Capture the cell that displays the provided text and extract its [X, Y] central coordinate. 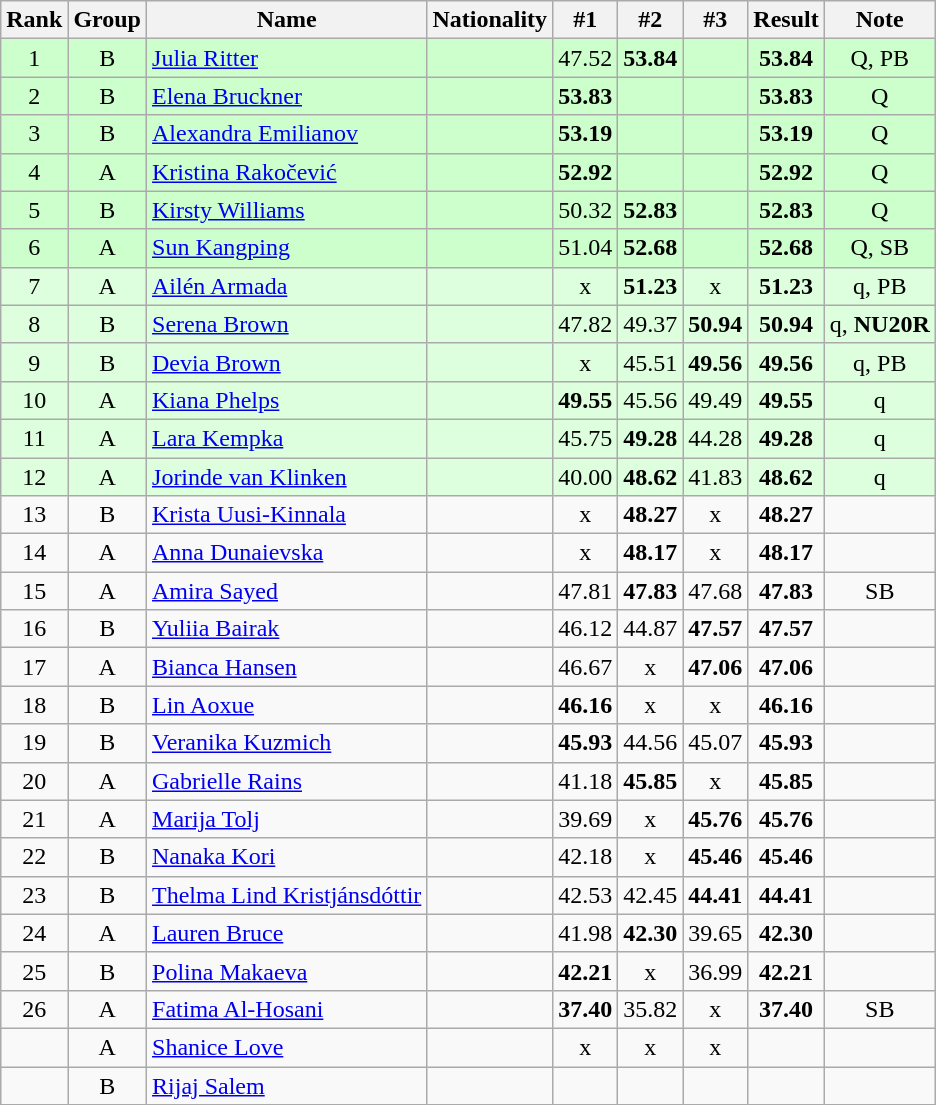
Thelma Lind Kristjánsdóttir [287, 895]
45.75 [586, 438]
Kirsty Williams [287, 210]
42.45 [650, 895]
Marija Tolj [287, 819]
47.81 [586, 591]
4 [34, 172]
24 [34, 933]
14 [34, 553]
39.69 [586, 819]
46.67 [586, 667]
Krista Uusi-Kinnala [287, 515]
Rank [34, 20]
Jorinde van Klinken [287, 477]
Rijaj Salem [287, 1085]
45.51 [650, 362]
21 [34, 819]
36.99 [716, 971]
45.07 [716, 743]
Amira Sayed [287, 591]
Devia Brown [287, 362]
44.56 [650, 743]
1 [34, 58]
Alexandra Emilianov [287, 134]
13 [34, 515]
Ailén Armada [287, 286]
47.68 [716, 591]
19 [34, 743]
Serena Brown [287, 324]
Q, PB [880, 58]
Shanice Love [287, 1047]
44.28 [716, 438]
35.82 [650, 1009]
41.98 [586, 933]
Veranika Kuzmich [287, 743]
5 [34, 210]
41.18 [586, 781]
Fatima Al-Hosani [287, 1009]
Gabrielle Rains [287, 781]
#1 [586, 20]
q, NU20R [880, 324]
Yuliia Bairak [287, 629]
8 [34, 324]
45.56 [650, 400]
Lauren Bruce [287, 933]
18 [34, 705]
Note [880, 20]
26 [34, 1009]
12 [34, 477]
11 [34, 438]
15 [34, 591]
Group [108, 20]
47.52 [586, 58]
Anna Dunaievska [287, 553]
22 [34, 857]
39.65 [716, 933]
41.83 [716, 477]
Elena Bruckner [287, 96]
46.12 [586, 629]
47.82 [586, 324]
2 [34, 96]
42.18 [586, 857]
51.04 [586, 248]
49.37 [650, 324]
Lin Aoxue [287, 705]
25 [34, 971]
Nationality [490, 20]
#2 [650, 20]
10 [34, 400]
Kristina Rakočević [287, 172]
7 [34, 286]
Result [786, 20]
9 [34, 362]
6 [34, 248]
3 [34, 134]
40.00 [586, 477]
23 [34, 895]
Q, SB [880, 248]
Kiana Phelps [287, 400]
20 [34, 781]
42.53 [586, 895]
Julia Ritter [287, 58]
Bianca Hansen [287, 667]
Name [287, 20]
44.87 [650, 629]
49.49 [716, 400]
Polina Makaeva [287, 971]
50.32 [586, 210]
Sun Kangping [287, 248]
Nanaka Kori [287, 857]
17 [34, 667]
16 [34, 629]
#3 [716, 20]
Lara Kempka [287, 438]
